Capture the cell that displays the provided text and extract its [x, y] central coordinate. 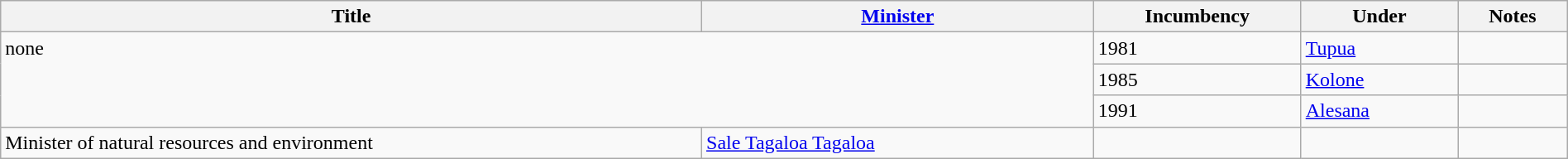
Kolone [1379, 79]
1981 [1198, 48]
none [547, 79]
Minister [898, 17]
Incumbency [1198, 17]
Sale Tagaloa Tagaloa [898, 142]
Minister of natural resources and environment [351, 142]
Title [351, 17]
Alesana [1379, 111]
Tupua [1379, 48]
Under [1379, 17]
1991 [1198, 111]
1985 [1198, 79]
Notes [1513, 17]
